Search for the cell housing the specified text and yield its [x, y] center coordinate. 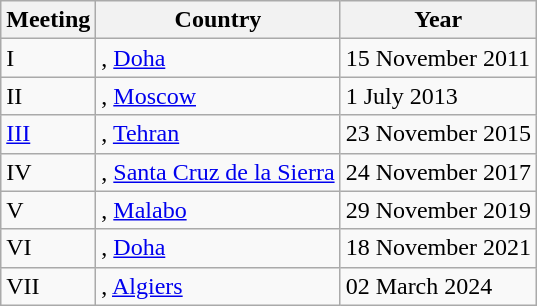
Country [218, 20]
, Algiers [218, 286]
15 November 2011 [438, 58]
II [48, 96]
18 November 2021 [438, 248]
, Tehran [218, 134]
24 November 2017 [438, 172]
1 July 2013 [438, 96]
V [48, 210]
VI [48, 248]
I [48, 58]
III [48, 134]
, Santa Cruz de la Sierra [218, 172]
, Moscow [218, 96]
VII [48, 286]
, Malabo [218, 210]
Year [438, 20]
02 March 2024 [438, 286]
IV [48, 172]
23 November 2015 [438, 134]
Meeting [48, 20]
29 November 2019 [438, 210]
